Detect which cell encompasses the target text, then output its (x, y) center coordinate. 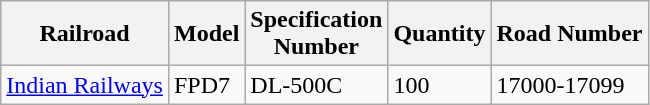
Quantity (440, 34)
SpecificationNumber (316, 34)
Model (206, 34)
DL-500C (316, 85)
Indian Railways (85, 85)
17000-17099 (570, 85)
100 (440, 85)
Road Number (570, 34)
Railroad (85, 34)
FPD7 (206, 85)
